Find where the given text appears and provide that cell's center as [X, Y] coordinate. 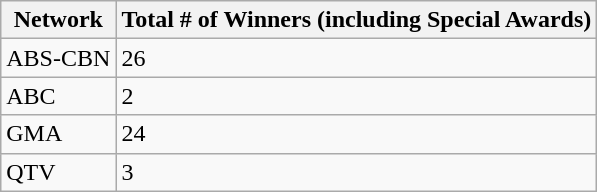
26 [356, 58]
Total # of Winners (including Special Awards) [356, 20]
ABC [58, 96]
24 [356, 134]
Network [58, 20]
ABS-CBN [58, 58]
QTV [58, 172]
3 [356, 172]
GMA [58, 134]
2 [356, 96]
